Output the [x, y] coordinate of the center of the cell containing the given text.  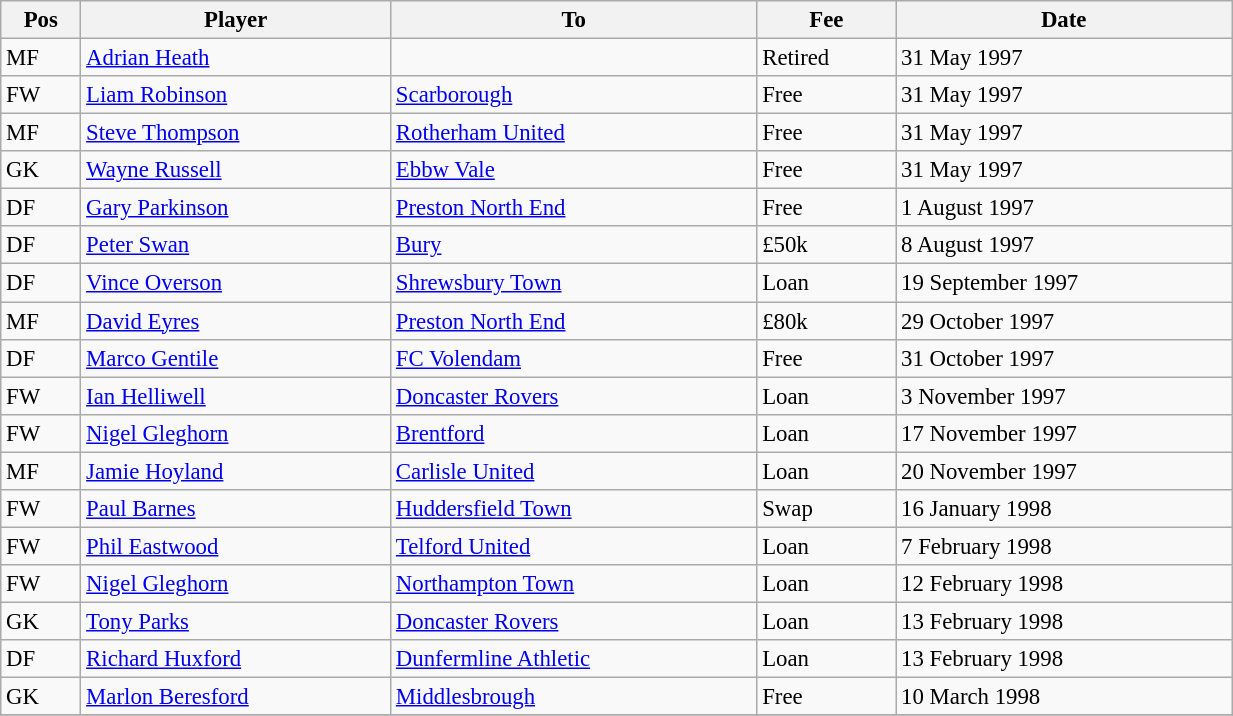
17 November 1997 [1064, 433]
FC Volendam [574, 358]
20 November 1997 [1064, 471]
29 October 1997 [1064, 321]
Paul Barnes [236, 509]
£50k [826, 245]
Telford United [574, 546]
Gary Parkinson [236, 208]
David Eyres [236, 321]
Bury [574, 245]
12 February 1998 [1064, 584]
Brentford [574, 433]
Shrewsbury Town [574, 283]
Fee [826, 20]
Carlisle United [574, 471]
Ebbw Vale [574, 170]
8 August 1997 [1064, 245]
Dunfermline Athletic [574, 659]
Wayne Russell [236, 170]
Steve Thompson [236, 133]
1 August 1997 [1064, 208]
Jamie Hoyland [236, 471]
Richard Huxford [236, 659]
3 November 1997 [1064, 396]
Vince Overson [236, 283]
Tony Parks [236, 621]
Player [236, 20]
Phil Eastwood [236, 546]
Scarborough [574, 95]
10 March 1998 [1064, 697]
31 October 1997 [1064, 358]
Ian Helliwell [236, 396]
Pos [41, 20]
Adrian Heath [236, 58]
16 January 1998 [1064, 509]
Liam Robinson [236, 95]
Rotherham United [574, 133]
To [574, 20]
£80k [826, 321]
19 September 1997 [1064, 283]
Swap [826, 509]
Northampton Town [574, 584]
Marco Gentile [236, 358]
Peter Swan [236, 245]
Huddersfield Town [574, 509]
Marlon Beresford [236, 697]
Retired [826, 58]
Date [1064, 20]
7 February 1998 [1064, 546]
Middlesbrough [574, 697]
